Return the (x, y) coordinate for the center point of the cell that contains the specified text.  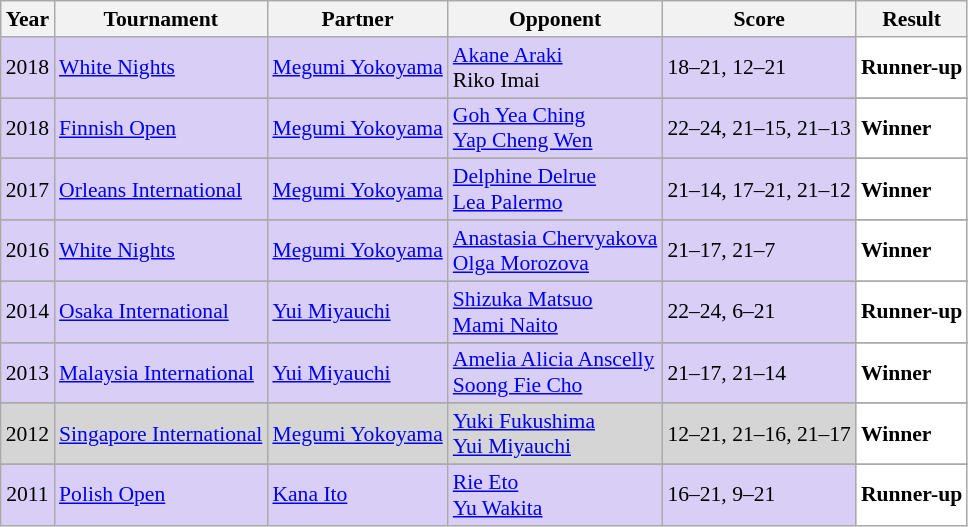
Osaka International (160, 312)
Singapore International (160, 434)
Score (759, 19)
12–21, 21–16, 21–17 (759, 434)
Amelia Alicia Anscelly Soong Fie Cho (556, 372)
2011 (28, 496)
Result (912, 19)
16–21, 9–21 (759, 496)
Tournament (160, 19)
Kana Ito (357, 496)
2013 (28, 372)
Malaysia International (160, 372)
Yuki Fukushima Yui Miyauchi (556, 434)
Finnish Open (160, 128)
Opponent (556, 19)
Rie Eto Yu Wakita (556, 496)
Shizuka Matsuo Mami Naito (556, 312)
Akane Araki Riko Imai (556, 68)
2017 (28, 190)
Delphine Delrue Lea Palermo (556, 190)
18–21, 12–21 (759, 68)
22–24, 6–21 (759, 312)
Year (28, 19)
2012 (28, 434)
Partner (357, 19)
21–17, 21–7 (759, 250)
21–17, 21–14 (759, 372)
Goh Yea Ching Yap Cheng Wen (556, 128)
Orleans International (160, 190)
Anastasia Chervyakova Olga Morozova (556, 250)
Polish Open (160, 496)
22–24, 21–15, 21–13 (759, 128)
21–14, 17–21, 21–12 (759, 190)
2014 (28, 312)
2016 (28, 250)
